Return (X, Y) of the center of cell containing provided text 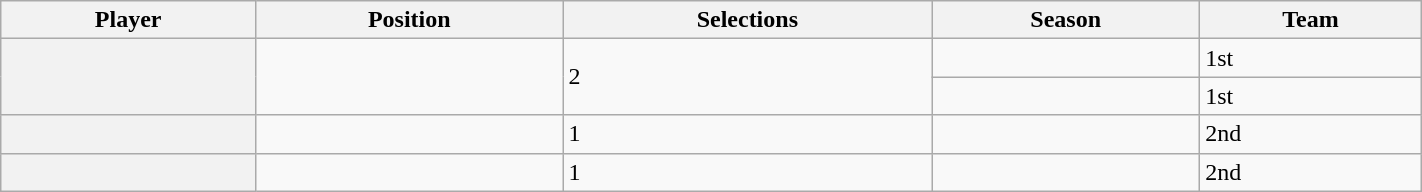
2 (748, 77)
Season (1066, 20)
Team (1311, 20)
Selections (748, 20)
Position (410, 20)
Player (128, 20)
